Scan for the cell matching the given text and deliver its (x, y) coordinate at center. 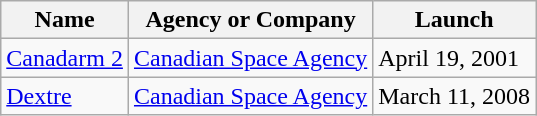
Launch (454, 20)
Agency or Company (250, 20)
April 19, 2001 (454, 58)
Name (65, 20)
Canadarm 2 (65, 58)
Dextre (65, 96)
March 11, 2008 (454, 96)
